Output the [X, Y] coordinate of the center of the cell containing the given text.  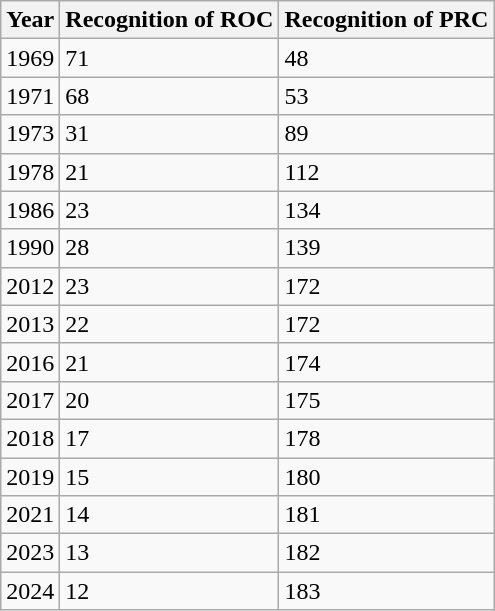
2012 [30, 286]
48 [386, 58]
Recognition of ROC [170, 20]
1969 [30, 58]
68 [170, 96]
2021 [30, 515]
31 [170, 134]
2023 [30, 553]
15 [170, 477]
14 [170, 515]
22 [170, 324]
17 [170, 438]
178 [386, 438]
20 [170, 400]
2017 [30, 400]
1971 [30, 96]
2018 [30, 438]
2019 [30, 477]
89 [386, 134]
71 [170, 58]
174 [386, 362]
134 [386, 210]
2024 [30, 591]
Year [30, 20]
183 [386, 591]
112 [386, 172]
180 [386, 477]
1973 [30, 134]
28 [170, 248]
2013 [30, 324]
12 [170, 591]
1978 [30, 172]
139 [386, 248]
13 [170, 553]
Recognition of PRC [386, 20]
175 [386, 400]
181 [386, 515]
182 [386, 553]
53 [386, 96]
2016 [30, 362]
1990 [30, 248]
1986 [30, 210]
